Determine the (x, y) coordinate at the center of the cell enclosing the given text.  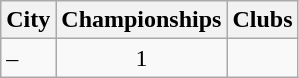
City (28, 20)
Clubs (262, 20)
– (28, 58)
1 (142, 58)
Championships (142, 20)
